Locate the cell with the specified text and output its [x, y] center coordinate. 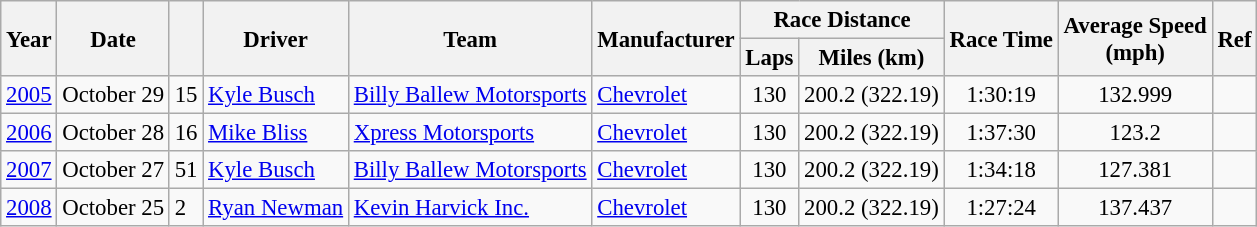
Year [29, 38]
October 25 [113, 208]
Date [113, 38]
Ref [1234, 38]
October 27 [113, 170]
1:34:18 [1001, 170]
2007 [29, 170]
2005 [29, 95]
Race Time [1001, 38]
2 [186, 208]
Xpress Motorsports [470, 133]
123.2 [1135, 133]
Manufacturer [666, 38]
15 [186, 95]
137.437 [1135, 208]
Kevin Harvick Inc. [470, 208]
Mike Bliss [276, 133]
Miles (km) [872, 58]
Race Distance [842, 20]
1:27:24 [1001, 208]
51 [186, 170]
Driver [276, 38]
October 28 [113, 133]
2006 [29, 133]
Ryan Newman [276, 208]
2008 [29, 208]
127.381 [1135, 170]
1:37:30 [1001, 133]
1:30:19 [1001, 95]
Laps [770, 58]
October 29 [113, 95]
Average Speed(mph) [1135, 38]
132.999 [1135, 95]
Team [470, 38]
16 [186, 133]
